Determine the (x, y) coordinate at the center of the cell enclosing the given text.  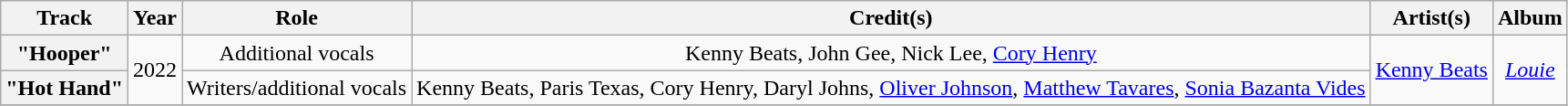
"Hooper" (65, 53)
Year (155, 18)
2022 (155, 70)
Additional vocals (297, 53)
Writers/additional vocals (297, 88)
Role (297, 18)
Artist(s) (1431, 18)
Track (65, 18)
Album (1530, 18)
Kenny Beats, John Gee, Nick Lee, Cory Henry (891, 53)
Kenny Beats, Paris Texas, Cory Henry, Daryl Johns, Oliver Johnson, Matthew Tavares, Sonia Bazanta Vides (891, 88)
Louie (1530, 70)
Credit(s) (891, 18)
Kenny Beats (1431, 70)
"Hot Hand" (65, 88)
